Return (x, y) of the center of cell containing provided text 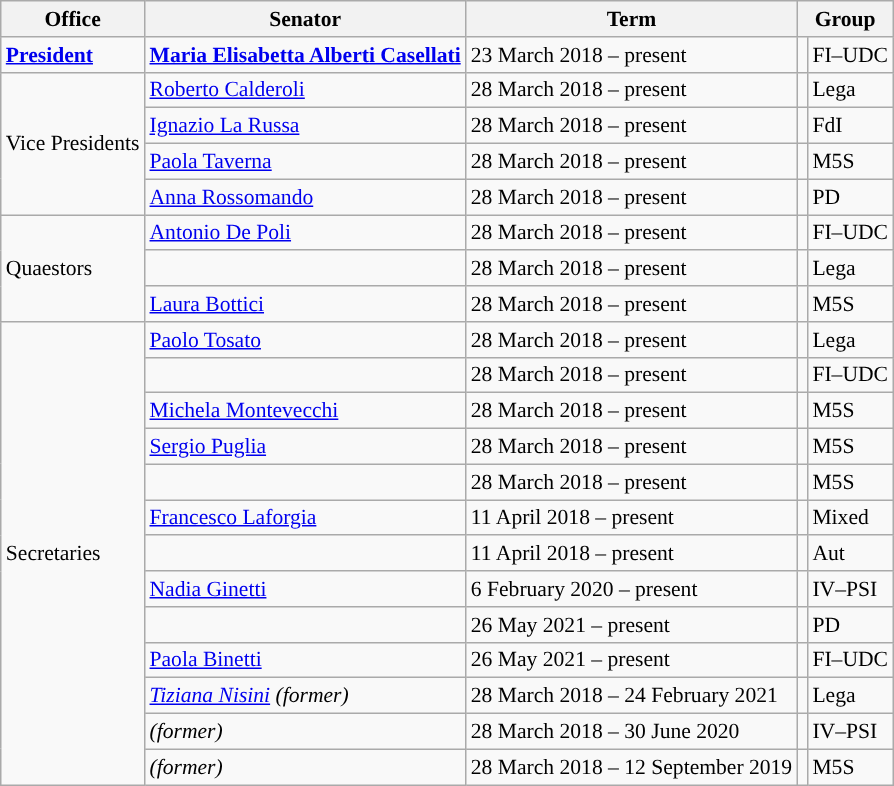
28 March 2018 – 30 June 2020 (632, 732)
28 March 2018 – 24 February 2021 (632, 696)
Sergio Puglia (304, 447)
Roberto Calderoli (304, 90)
Tiziana Nisini (former) (304, 696)
President (73, 55)
Laura Bottici (304, 304)
Antonio De Poli (304, 233)
Senator (304, 19)
Paolo Tosato (304, 340)
23 March 2018 – present (632, 55)
28 March 2018 – 12 September 2019 (632, 767)
Aut (850, 554)
Ignazio La Russa (304, 126)
Quaestors (73, 268)
Paola Taverna (304, 162)
Secretaries (73, 554)
6 February 2020 – present (632, 589)
Michela Montevecchi (304, 411)
FdI (850, 126)
Office (73, 19)
Paola Binetti (304, 660)
Term (632, 19)
Nadia Ginetti (304, 589)
Maria Elisabetta Alberti Casellati (304, 55)
Mixed (850, 518)
Francesco Laforgia (304, 518)
Group (845, 19)
Anna Rossomando (304, 197)
Vice Presidents (73, 143)
